Capture the cell that displays the provided text and extract its [X, Y] central coordinate. 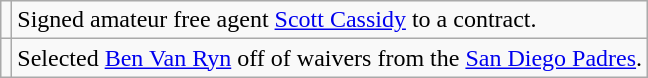
Selected Ben Van Ryn off of waivers from the San Diego Padres. [330, 58]
Signed amateur free agent Scott Cassidy to a contract. [330, 20]
